Capture the cell that displays the provided text and extract its (x, y) central coordinate. 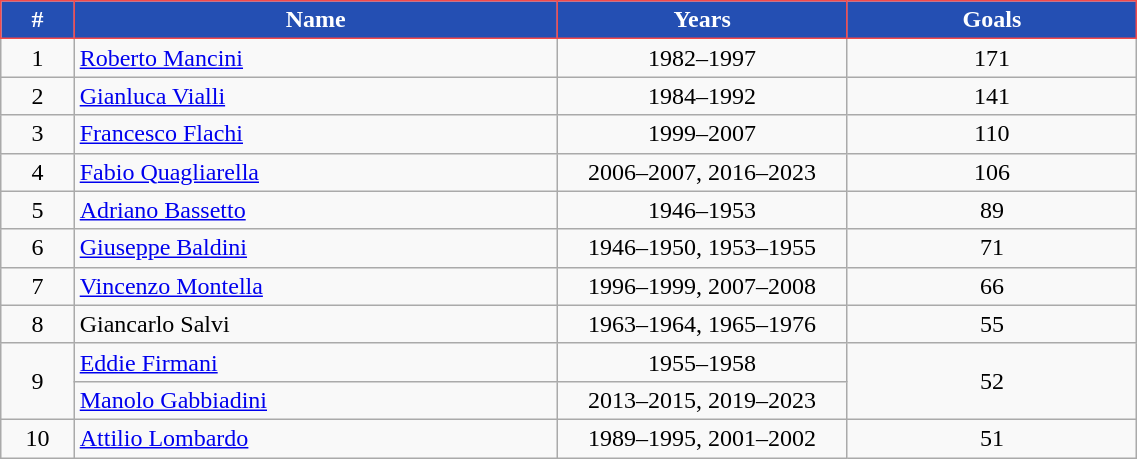
Giancarlo Salvi (316, 324)
Fabio Quagliarella (316, 172)
66 (992, 286)
7 (38, 286)
3 (38, 134)
1982–1997 (702, 58)
51 (992, 438)
Goals (992, 20)
4 (38, 172)
1984–1992 (702, 96)
2013–2015, 2019–2023 (702, 400)
9 (38, 381)
141 (992, 96)
55 (992, 324)
# (38, 20)
1963–1964, 1965–1976 (702, 324)
Roberto Mancini (316, 58)
Francesco Flachi (316, 134)
Name (316, 20)
1 (38, 58)
89 (992, 210)
Vincenzo Montella (316, 286)
52 (992, 381)
8 (38, 324)
1946–1950, 1953–1955 (702, 248)
2 (38, 96)
1946–1953 (702, 210)
1955–1958 (702, 362)
6 (38, 248)
1996–1999, 2007–2008 (702, 286)
Years (702, 20)
Adriano Bassetto (316, 210)
71 (992, 248)
5 (38, 210)
Giuseppe Baldini (316, 248)
106 (992, 172)
2006–2007, 2016–2023 (702, 172)
Eddie Firmani (316, 362)
10 (38, 438)
Manolo Gabbiadini (316, 400)
Attilio Lombardo (316, 438)
1999–2007 (702, 134)
1989–1995, 2001–2002 (702, 438)
171 (992, 58)
Gianluca Vialli (316, 96)
110 (992, 134)
